Find where the given text appears and provide that cell's center as [x, y] coordinate. 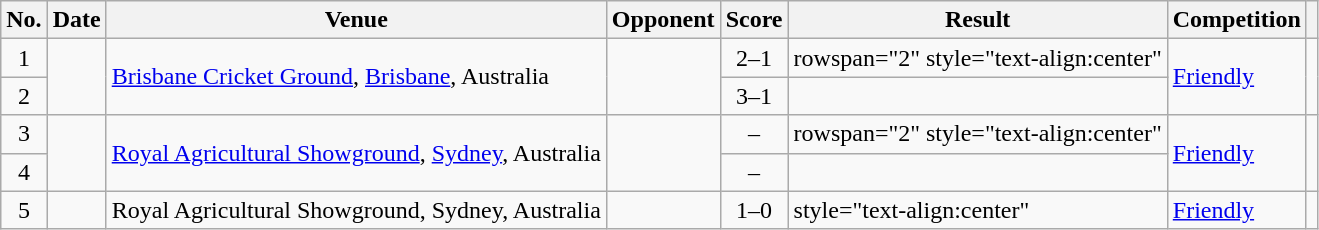
Result [978, 20]
4 [24, 172]
Brisbane Cricket Ground, Brisbane, Australia [356, 77]
Opponent [663, 20]
Competition [1236, 20]
style="text-align:center" [978, 210]
No. [24, 20]
3–1 [754, 96]
Date [76, 20]
2–1 [754, 58]
2 [24, 96]
5 [24, 210]
Venue [356, 20]
3 [24, 134]
1 [24, 58]
1–0 [754, 210]
Score [754, 20]
